For the text-containing cell, return its midpoint in (X, Y) coordinate format. 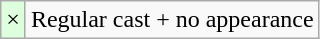
× (14, 20)
Regular cast + no appearance (172, 20)
